Output the (x, y) coordinate of the center of the cell containing the given text.  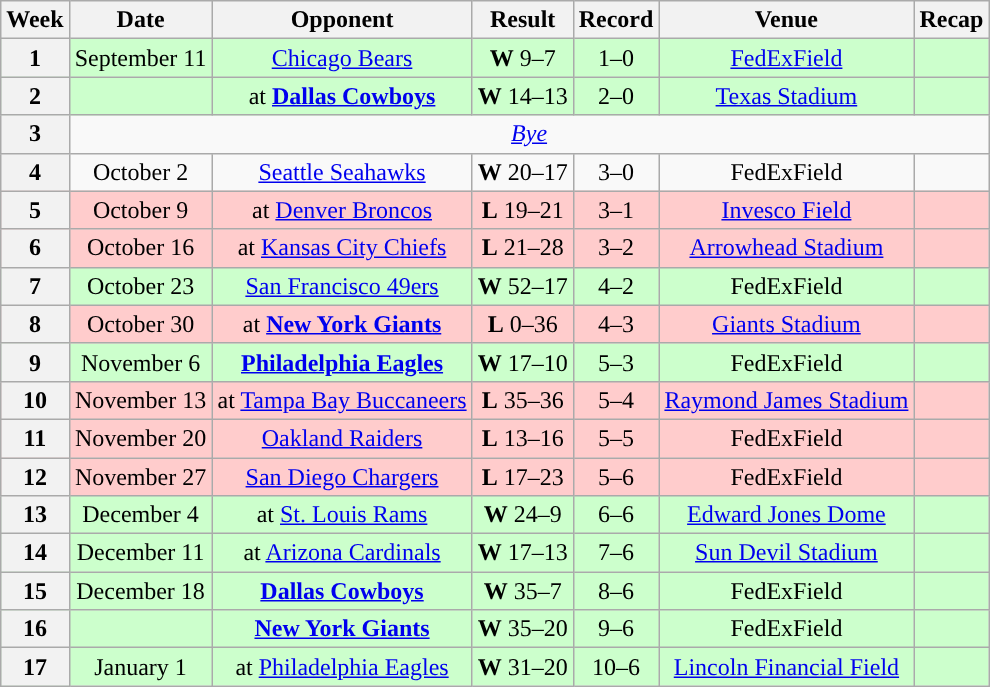
4 (35, 172)
15 (35, 591)
16 (35, 629)
Invesco Field (786, 210)
Result (522, 20)
San Francisco 49ers (342, 286)
at Tampa Bay Buccaneers (342, 400)
W 14–13 (522, 96)
Edward Jones Dome (786, 515)
W 17–10 (522, 362)
W 31–20 (522, 667)
W 9–7 (522, 58)
W 35–20 (522, 629)
October 2 (140, 172)
4–3 (616, 324)
at New York Giants (342, 324)
4–2 (616, 286)
at St. Louis Rams (342, 515)
11 (35, 438)
November 6 (140, 362)
5 (35, 210)
Recap (952, 20)
3–0 (616, 172)
3–2 (616, 248)
7 (35, 286)
L 17–23 (522, 477)
5–5 (616, 438)
14 (35, 553)
5–4 (616, 400)
December 11 (140, 553)
L 19–21 (522, 210)
December 4 (140, 515)
Arrowhead Stadium (786, 248)
November 20 (140, 438)
1–0 (616, 58)
October 23 (140, 286)
L 0–36 (522, 324)
8–6 (616, 591)
Dallas Cowboys (342, 591)
Bye (529, 134)
Date (140, 20)
Week (35, 20)
W 17–13 (522, 553)
1 (35, 58)
December 18 (140, 591)
10 (35, 400)
San Diego Chargers (342, 477)
L 35–36 (522, 400)
at Arizona Cardinals (342, 553)
9–6 (616, 629)
at Denver Broncos (342, 210)
6 (35, 248)
Sun Devil Stadium (786, 553)
8 (35, 324)
L 13–16 (522, 438)
12 (35, 477)
2 (35, 96)
September 11 (140, 58)
Opponent (342, 20)
October 30 (140, 324)
at Dallas Cowboys (342, 96)
3 (35, 134)
Philadelphia Eagles (342, 362)
Record (616, 20)
5–3 (616, 362)
W 24–9 (522, 515)
W 52–17 (522, 286)
7–6 (616, 553)
L 21–28 (522, 248)
3–1 (616, 210)
November 13 (140, 400)
New York Giants (342, 629)
17 (35, 667)
Oakland Raiders (342, 438)
Chicago Bears (342, 58)
January 1 (140, 667)
October 16 (140, 248)
5–6 (616, 477)
2–0 (616, 96)
10–6 (616, 667)
Lincoln Financial Field (786, 667)
November 27 (140, 477)
6–6 (616, 515)
9 (35, 362)
at Kansas City Chiefs (342, 248)
Texas Stadium (786, 96)
Venue (786, 20)
W 35–7 (522, 591)
13 (35, 515)
Raymond James Stadium (786, 400)
Giants Stadium (786, 324)
October 9 (140, 210)
Seattle Seahawks (342, 172)
W 20–17 (522, 172)
at Philadelphia Eagles (342, 667)
